Search for the cell housing the specified text and yield its [x, y] center coordinate. 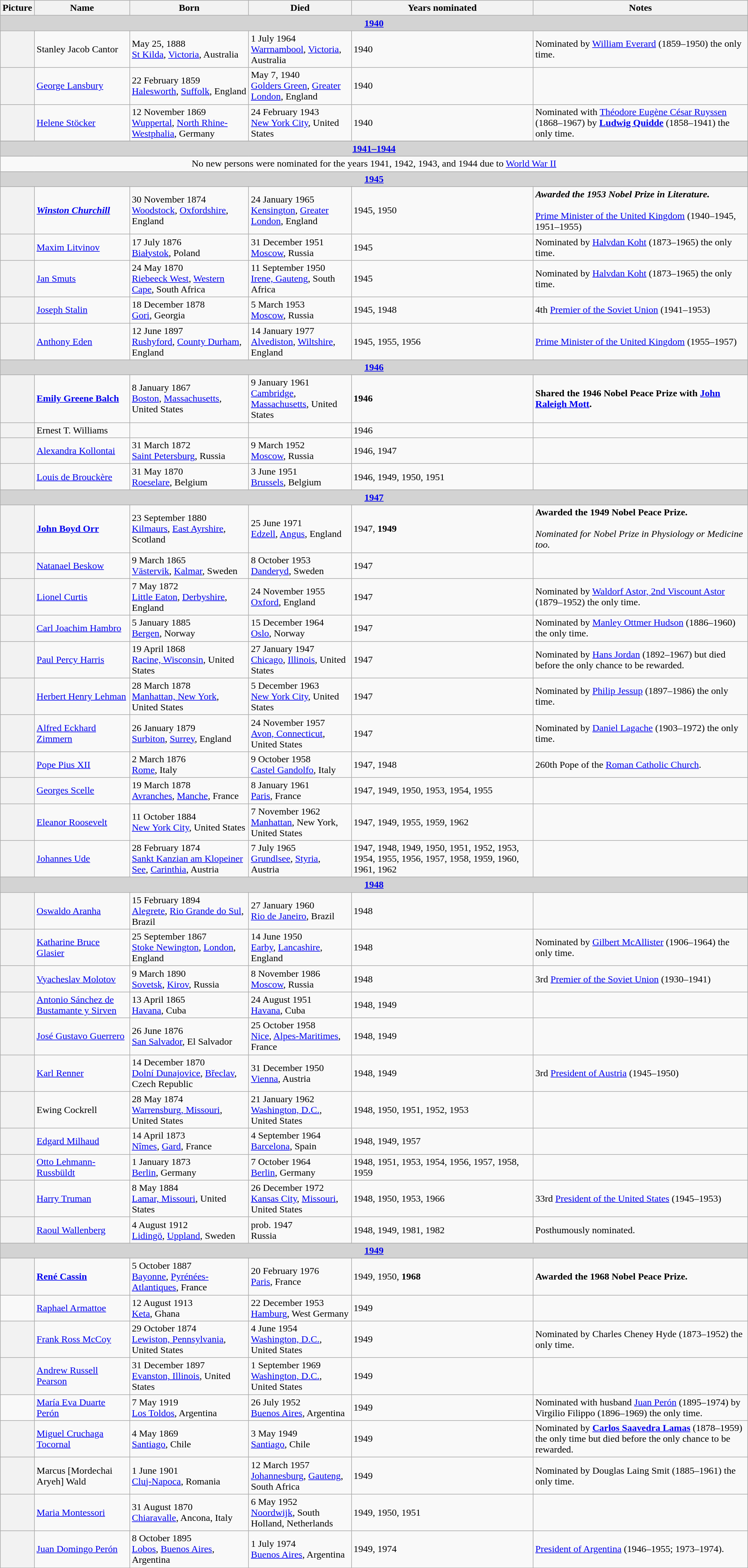
9 March 1865 Västervik, Kalmar, Sweden [189, 566]
4th Premier of the Soviet Union (1941–1953) [640, 310]
7 May 1872 Little Eaton, Derbyshire, England [189, 597]
4 May 1869 Santiago, Chile [189, 1439]
11 September 1950 Irene, Gauteng, South Africa [300, 278]
Eleanor Roosevelt [82, 822]
Juan Domingo Perón [82, 1549]
George Lansbury [82, 86]
Stanley Jacob Cantor [82, 49]
Pope Pius XII [82, 765]
Raoul Wallenberg [82, 1230]
Posthumously nominated. [640, 1230]
Antonio Sánchez de Bustamante y Sirven [82, 1005]
8 May 1884 Lamar, Missouri, United States [189, 1198]
5 January 1885 Bergen, Norway [189, 628]
Frank Ross McCoy [82, 1339]
22 February 1859 Halesworth, Suffolk, England [189, 86]
Prime Minister of the United Kingdom (1955–1957) [640, 341]
Shared the 1946 Nobel Peace Prize with John Raleigh Mott. [640, 399]
8 January 1961 Paris, France [300, 790]
Edgard Milhaud [82, 1141]
1948, 1949, 1981, 1982 [442, 1230]
26 January 1879 Surbiton, Surrey, England [189, 733]
Nominated by Gilbert McAllister (1906–1964) the only time. [640, 948]
4 September 1964 Barcelona, Spain [300, 1141]
May 7, 1940 Golders Green, Greater London, England [300, 86]
20 February 1976 Paris, France [300, 1276]
1 June 1901 Cluj-Napoca, Romania [189, 1476]
7 May 1919 Los Toldos, Argentina [189, 1408]
René Cassin [82, 1276]
14 June 1950 Earby, Lancashire, England [300, 948]
11 October 1884 New York City, United States [189, 822]
7 July 1965 Grundlsee, Styria, Austria [300, 859]
8 October 1895 Lobos, Buenos Aires, Argentina [189, 1549]
Vyacheslav Molotov [82, 979]
31 December 1897 Evanston, Illinois, United States [189, 1376]
Maxim Litvinov [82, 247]
9 October 1958 Castel Gandolfo, Italy [300, 765]
Nominated by Charles Cheney Hyde (1873–1952) the only time. [640, 1339]
Oswaldo Aranha [82, 911]
28 February 1874 Sankt Kanzian am Klopeiner See, Carinthia, Austria [189, 859]
31 March 1872 Saint Petersburg, Russia [189, 451]
18 December 1878 Gori, Georgia [189, 310]
9 March 1890 Sovetsk, Kirov, Russia [189, 979]
27 January 1960 Rio de Janeiro, Brazil [300, 911]
1947, 1948, 1949, 1950, 1951, 1952, 1953, 1954, 1955, 1956, 1957, 1958, 1959, 1960, 1961, 1962 [442, 859]
24 May 1870 Riebeeck West, Western Cape, South Africa [189, 278]
1949, 1950, 1968 [442, 1276]
Nominated by Philip Jessup (1897–1986) the only time. [640, 696]
Maria Montessori [82, 1512]
1948, 1951, 1953, 1954, 1956, 1957, 1958, 1959 [442, 1167]
26 June 1876 San Salvador, El Salvador [189, 1036]
1947, 1948 [442, 765]
1949, 1950, 1951 [442, 1512]
31 December 1951 Moscow, Russia [300, 247]
Otto Lehmann-Russbüldt [82, 1167]
31 May 1870 Roeselare, Belgium [189, 477]
Born [189, 8]
13 April 1865 Havana, Cuba [189, 1005]
25 September 1867 Stoke Newington, London, England [189, 948]
24 January 1965 Kensington, Greater London, England [300, 210]
María Eva Duarte Perón [82, 1408]
17 July 1876 Białystok, Poland [189, 247]
3 June 1951 Brussels, Belgium [300, 477]
27 January 1947 Chicago, Illinois, United States [300, 660]
Herbert Henry Lehman [82, 696]
21 January 1962 Washington, D.C., United States [300, 1110]
Nominated by William Everard (1859–1950) the only time. [640, 49]
Katharine Bruce Glasier [82, 948]
1946, 1949, 1950, 1951 [442, 477]
19 March 1878 Avranches, Manche, France [189, 790]
1 July 1964 Warrnambool, Victoria, Australia [300, 49]
Georges Scelle [82, 790]
Alexandra Kollontai [82, 451]
1947, 1949, 1955, 1959, 1962 [442, 822]
Nominated by Manley Ottmer Hudson (1886–1960) the only time. [640, 628]
30 November 1874 Woodstock, Oxfordshire, England [189, 210]
Notes [640, 8]
Natanael Beskow [82, 566]
24 February 1943 New York City, United States [300, 123]
19 April 1868 Racine, Wisconsin, United States [189, 660]
Nominated by Daniel Lagache (1903–1972) the only time. [640, 733]
8 October 1953 Danderyd, Sweden [300, 566]
Jan Smuts [82, 278]
24 November 1957 Avon, Connecticut, United States [300, 733]
Alfred Eckhard Zimmern [82, 733]
Nominated by Carlos Saavedra Lamas (1878–1959) the only time but died before the only chance to be rewarded. [640, 1439]
8 November 1986 Moscow, Russia [300, 979]
260th Pope of the Roman Catholic Church. [640, 765]
1 July 1974 Buenos Aires, Argentina [300, 1549]
Helene Stöcker [82, 123]
1946, 1947 [442, 451]
Joseph Stalin [82, 310]
Nominated with Théodore Eugène César Ruyssen (1868–1967) by Ludwig Quidde (1858–1941) the only time. [640, 123]
Anthony Eden [82, 341]
5 December 1963 New York City, United States [300, 696]
Raphael Armattoe [82, 1308]
22 December 1953 Hamburg, West Germany [300, 1308]
9 January 1961 Cambridge, Massachusetts, United States [300, 399]
Nominated by Waldorf Astor, 2nd Viscount Astor (1879–1952) the only time. [640, 597]
Emily Greene Balch [82, 399]
prob. 1947 Russia [300, 1230]
1 January 1873 Berlin, Germany [189, 1167]
14 April 1873 Nîmes, Gard, France [189, 1141]
25 June 1971 Edzell, Angus, England [300, 529]
Paul Percy Harris [82, 660]
Lionel Curtis [82, 597]
5 March 1953 Moscow, Russia [300, 310]
May 25, 1888 St Kilda, Victoria, Australia [189, 49]
Awarded the 1968 Nobel Peace Prize. [640, 1276]
4 August 1912 Lidingö, Uppland, Sweden [189, 1230]
28 March 1878 Manhattan, New York, United States [189, 696]
Miguel Cruchaga Tocornal [82, 1439]
15 December 1964 Oslo, Norway [300, 628]
Picture [18, 8]
Winston Churchill [82, 210]
26 July 1952 Buenos Aires, Argentina [300, 1408]
1948, 1949, 1957 [442, 1141]
1949, 1974 [442, 1549]
3rd Premier of the Soviet Union (1930–1941) [640, 979]
1 September 1969 Washington, D.C., United States [300, 1376]
31 August 1870 Chiaravalle, Ancona, Italy [189, 1512]
1945, 1950 [442, 210]
Nominated by Hans Jordan (1892–1967) but died before the only chance to be rewarded. [640, 660]
Harry Truman [82, 1198]
8 January 1867 Boston, Massachusetts, United States [189, 399]
23 September 1880 Kilmaurs, East Ayrshire, Scotland [189, 529]
29 October 1874 Lewiston, Pennsylvania, United States [189, 1339]
12 June 1897 Rushyford, County Durham, England [189, 341]
2 March 1876 Rome, Italy [189, 765]
3 May 1949 Santiago, Chile [300, 1439]
4 June 1954 Washington, D.C., United States [300, 1339]
12 August 1913 Keta, Ghana [189, 1308]
Ewing Cockrell [82, 1110]
1941–1944 [374, 149]
Marcus [Mordechai Aryeh] Wald [82, 1476]
Nominated with husband Juan Perón (1895–1974) by Virgilio Filippo (1896–1969) the only time. [640, 1408]
15 February 1894 Alegrete, Rio Grande do Sul, Brazil [189, 911]
9 March 1952 Moscow, Russia [300, 451]
28 May 1874 Warrensburg, Missouri, United States [189, 1110]
President of Argentina (1946–1955; 1973–1974). [640, 1549]
John Boyd Orr [82, 529]
Andrew Russell Pearson [82, 1376]
Johannes Ude [82, 859]
25 October 1958 Nice, Alpes-Maritimes, France [300, 1036]
Years nominated [442, 8]
7 October 1964 Berlin, Germany [300, 1167]
33rd President of the United States (1945–1953) [640, 1198]
Carl Joachim Hambro [82, 628]
24 November 1955 Oxford, England [300, 597]
3rd President of Austria (1945–1950) [640, 1073]
1945, 1948 [442, 310]
14 December 1870 Dolní Dunajovice, Břeclav, Czech Republic [189, 1073]
Awarded the 1949 Nobel Peace Prize.Nominated for Nobel Prize in Physiology or Medicine too. [640, 529]
No new persons were nominated for the years 1941, 1942, 1943, and 1944 due to World War II [374, 164]
Karl Renner [82, 1073]
Awarded the 1953 Nobel Prize in Literature.Prime Minister of the United Kingdom (1940–1945, 1951–1955) [640, 210]
1948, 1950, 1951, 1952, 1953 [442, 1110]
5 October 1887 Bayonne, Pyrénées-Atlantiques, France [189, 1276]
Ernest T. Williams [82, 430]
26 December 1972 Kansas City, Missouri, United States [300, 1198]
24 August 1951 Havana, Cuba [300, 1005]
12 March 1957 Johannesburg, Gauteng, South Africa [300, 1476]
14 January 1977 Alvediston, Wiltshire, England [300, 341]
1947, 1949, 1950, 1953, 1954, 1955 [442, 790]
1945, 1955, 1956 [442, 341]
6 May 1952 Noordwijk, South Holland, Netherlands [300, 1512]
Name [82, 8]
Nominated by Douglas Laing Smit (1885–1961) the only time. [640, 1476]
1948, 1950, 1953, 1966 [442, 1198]
1947, 1949 [442, 529]
7 November 1962 Manhattan, New York, United States [300, 822]
Died [300, 8]
31 December 1950 Vienna, Austria [300, 1073]
12 November 1869 Wuppertal, North Rhine-Westphalia, Germany [189, 123]
José Gustavo Guerrero [82, 1036]
Louis de Brouckère [82, 477]
